Output the (X, Y) coordinate of the center of the cell containing the given text.  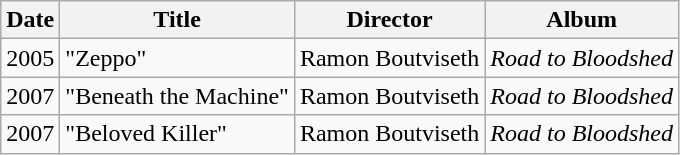
Album (582, 20)
"Beloved Killer" (178, 134)
2005 (30, 58)
Director (389, 20)
"Beneath the Machine" (178, 96)
"Zeppo" (178, 58)
Title (178, 20)
Date (30, 20)
